For the text-containing cell, return its midpoint in [X, Y] coordinate format. 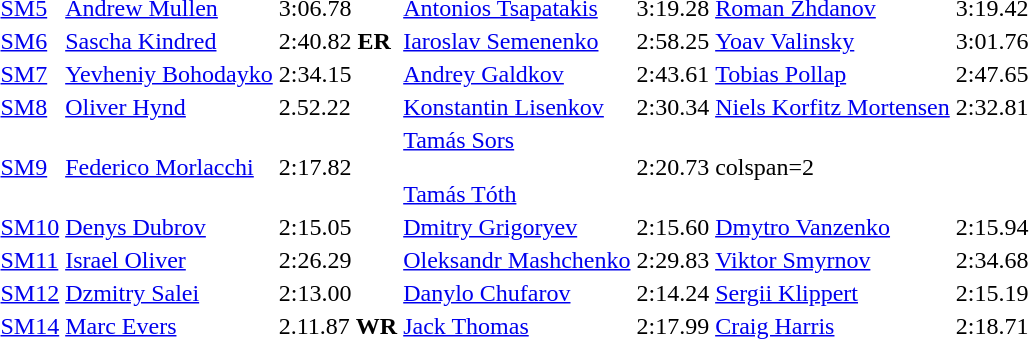
2:43.61 [673, 74]
Yevheniy Bohodayko [170, 74]
2:30.34 [673, 107]
Tobias Pollap [833, 74]
Andrey Galdkov [517, 74]
Oleksandr Mashchenko [517, 260]
Denys Dubrov [170, 227]
2:40.82 ER [338, 41]
2:14.24 [673, 293]
Konstantin Lisenkov [517, 107]
Danylo Chufarov [517, 293]
2:13.00 [338, 293]
Dmitry Grigoryev [517, 227]
2:34.15 [338, 74]
Niels Korfitz Mortensen [833, 107]
Viktor Smyrnov [833, 260]
Dzmitry Salei [170, 293]
2.52.22 [338, 107]
2:15.05 [338, 227]
2:26.29 [338, 260]
2:17.82 [338, 167]
Sascha Kindred [170, 41]
Israel Oliver [170, 260]
2:15.60 [673, 227]
Yoav Valinsky [833, 41]
2:58.25 [673, 41]
Iaroslav Semenenko [517, 41]
Oliver Hynd [170, 107]
Sergii Klippert [833, 293]
Federico Morlacchi [170, 167]
2:20.73 [673, 167]
2:29.83 [673, 260]
Tamás SorsTamás Tóth [517, 167]
colspan=2 [833, 167]
Dmytro Vanzenko [833, 227]
